Extract the (X, Y) coordinate from the center of the cell holding the provided text.  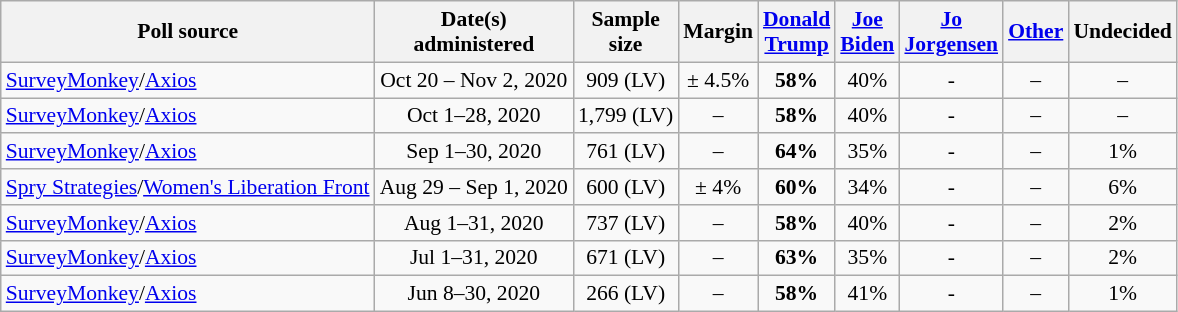
909 (LV) (626, 80)
266 (LV) (626, 294)
63% (796, 258)
64% (796, 152)
Date(s)administered (474, 32)
60% (796, 187)
Poll source (188, 32)
± 4.5% (718, 80)
Undecided (1122, 32)
671 (LV) (626, 258)
Oct 1–28, 2020 (474, 116)
34% (867, 187)
Jun 8–30, 2020 (474, 294)
Aug 29 – Sep 1, 2020 (474, 187)
JoJorgensen (951, 32)
DonaldTrump (796, 32)
Oct 20 – Nov 2, 2020 (474, 80)
± 4% (718, 187)
Jul 1–31, 2020 (474, 258)
JoeBiden (867, 32)
Sep 1–30, 2020 (474, 152)
41% (867, 294)
6% (1122, 187)
761 (LV) (626, 152)
Samplesize (626, 32)
Margin (718, 32)
Aug 1–31, 2020 (474, 223)
600 (LV) (626, 187)
737 (LV) (626, 223)
1,799 (LV) (626, 116)
Other (1036, 32)
Spry Strategies/Women's Liberation Front (188, 187)
